Return [X, Y] of the center of cell containing provided text 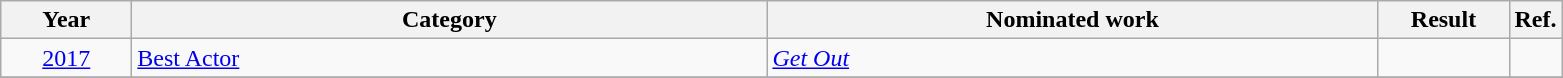
Nominated work [1072, 20]
Result [1444, 20]
Best Actor [450, 58]
Category [450, 20]
Get Out [1072, 58]
2017 [66, 58]
Ref. [1536, 20]
Year [66, 20]
